Return (x, y) of the center of cell containing provided text 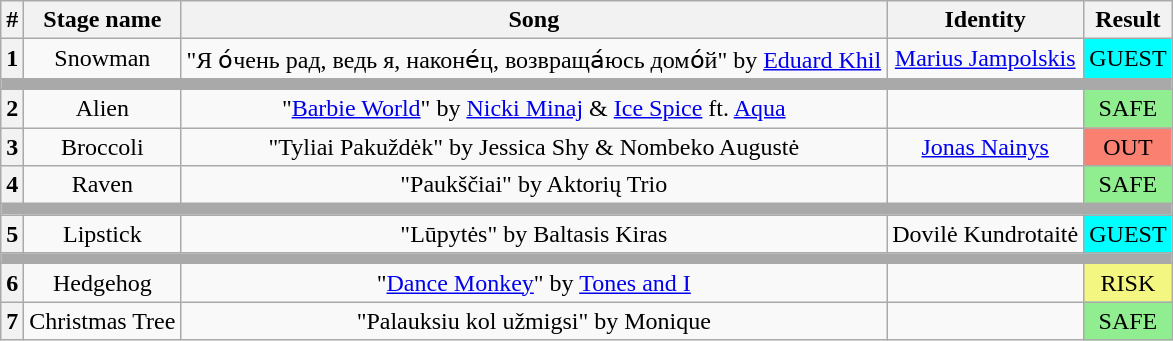
Broccoli (102, 147)
Raven (102, 185)
3 (12, 147)
# (12, 20)
OUT (1128, 147)
"Я о́чень рад, ведь я, наконе́ц, возвраща́юсь домо́й" by Eduard Khil (534, 59)
Song (534, 20)
7 (12, 321)
Snowman (102, 59)
"Lūpytės" by Baltasis Kiras (534, 234)
Jonas Nainys (986, 147)
Alien (102, 108)
Result (1128, 20)
2 (12, 108)
Identity (986, 20)
Marius Jampolskis (986, 59)
RISK (1128, 283)
6 (12, 283)
Stage name (102, 20)
4 (12, 185)
5 (12, 234)
"Tyliai Pakuždėk" by Jessica Shy & Nombeko Augustė (534, 147)
"Paukščiai" by Aktorių Trio (534, 185)
Dovilė Kundrotaitė (986, 234)
"Palauksiu kol užmigsi" by Monique (534, 321)
Christmas Tree (102, 321)
1 (12, 59)
Lipstick (102, 234)
Hedgehog (102, 283)
"Dance Monkey" by Tones and I (534, 283)
"Barbie World" by Nicki Minaj & Ice Spice ft. Aqua (534, 108)
